Find where the given text appears and provide that cell's center as [X, Y] coordinate. 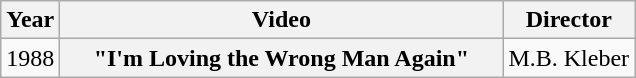
Director [569, 20]
1988 [30, 58]
M.B. Kleber [569, 58]
Video [282, 20]
Year [30, 20]
"I'm Loving the Wrong Man Again" [282, 58]
